Capture the cell that displays the provided text and extract its [x, y] central coordinate. 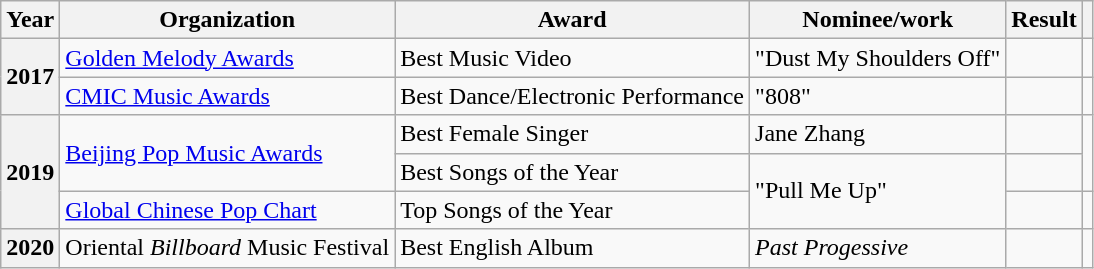
Organization [228, 20]
Top Songs of the Year [572, 210]
Award [572, 20]
Golden Melody Awards [228, 58]
"808" [878, 96]
Global Chinese Pop Chart [228, 210]
Jane Zhang [878, 134]
Nominee/work [878, 20]
Year [30, 20]
2017 [30, 77]
Best Songs of the Year [572, 172]
Beijing Pop Music Awards [228, 153]
Best English Album [572, 248]
Best Music Video [572, 58]
Past Progessive [878, 248]
Oriental Billboard Music Festival [228, 248]
2020 [30, 248]
Best Dance/Electronic Performance [572, 96]
Result [1044, 20]
"Dust My Shoulders Off" [878, 58]
"Pull Me Up" [878, 191]
2019 [30, 172]
Best Female Singer [572, 134]
CMIC Music Awards [228, 96]
